Capture the cell that displays the provided text and extract its [X, Y] central coordinate. 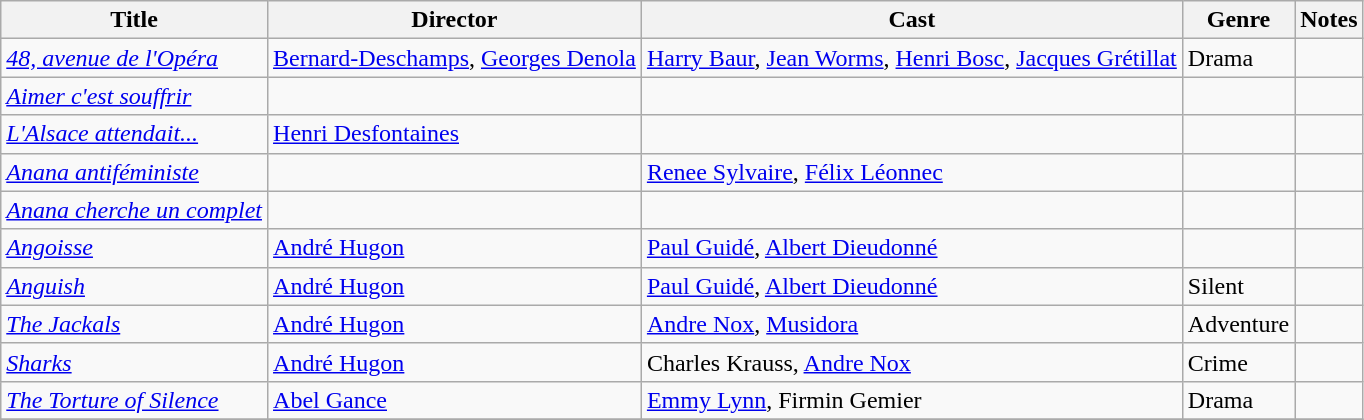
Emmy Lynn, Firmin Gemier [912, 400]
Title [134, 20]
48, avenue de l'Opéra [134, 58]
Harry Baur, Jean Worms, Henri Bosc, Jacques Grétillat [912, 58]
L'Alsace attendait... [134, 134]
Renee Sylvaire, Félix Léonnec [912, 172]
The Jackals [134, 324]
Aimer c'est souffrir [134, 96]
Cast [912, 20]
Anguish [134, 286]
Notes [1329, 20]
Crime [1238, 362]
Angoisse [134, 248]
Adventure [1238, 324]
Genre [1238, 20]
Anana cherche un complet [134, 210]
Andre Nox, Musidora [912, 324]
Henri Desfontaines [455, 134]
Anana antiféministe [134, 172]
The Torture of Silence [134, 400]
Charles Krauss, Andre Nox [912, 362]
Abel Gance [455, 400]
Silent [1238, 286]
Bernard-Deschamps, Georges Denola [455, 58]
Director [455, 20]
Sharks [134, 362]
